Locate the cell with the specified text and output its [X, Y] center coordinate. 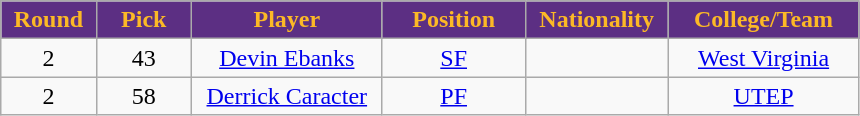
Nationality [596, 20]
Round [48, 20]
Pick [144, 20]
PF [454, 96]
West Virginia [764, 58]
SF [454, 58]
43 [144, 58]
UTEP [764, 96]
Player [286, 20]
College/Team [764, 20]
Devin Ebanks [286, 58]
Derrick Caracter [286, 96]
58 [144, 96]
Position [454, 20]
